Return the [X, Y] coordinate for the center point of the cell that contains the specified text.  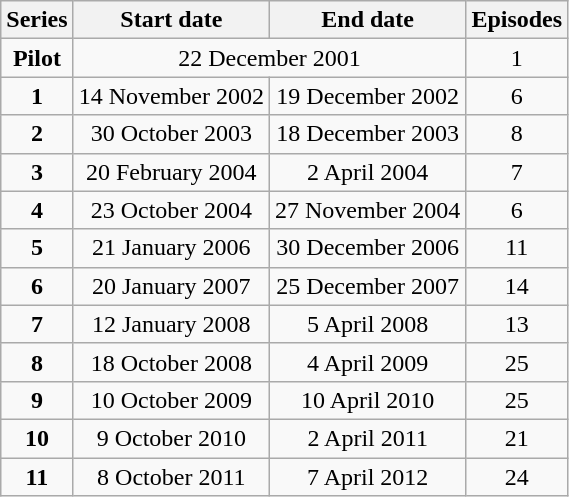
2 [37, 134]
9 October 2010 [171, 438]
18 December 2003 [367, 134]
2 April 2011 [367, 438]
14 [517, 286]
22 December 2001 [270, 58]
8 October 2011 [171, 477]
24 [517, 477]
30 October 2003 [171, 134]
7 April 2012 [367, 477]
10 October 2009 [171, 400]
30 December 2006 [367, 248]
13 [517, 324]
27 November 2004 [367, 210]
3 [37, 172]
20 February 2004 [171, 172]
21 [517, 438]
23 October 2004 [171, 210]
Start date [171, 20]
14 November 2002 [171, 96]
18 October 2008 [171, 362]
10 [37, 438]
2 April 2004 [367, 172]
9 [37, 400]
5 [37, 248]
21 January 2006 [171, 248]
20 January 2007 [171, 286]
Series [37, 20]
End date [367, 20]
4 April 2009 [367, 362]
Episodes [517, 20]
19 December 2002 [367, 96]
4 [37, 210]
25 December 2007 [367, 286]
10 April 2010 [367, 400]
5 April 2008 [367, 324]
12 January 2008 [171, 324]
Pilot [37, 58]
